Determine the [X, Y] coordinate at the center of the cell enclosing the given text.  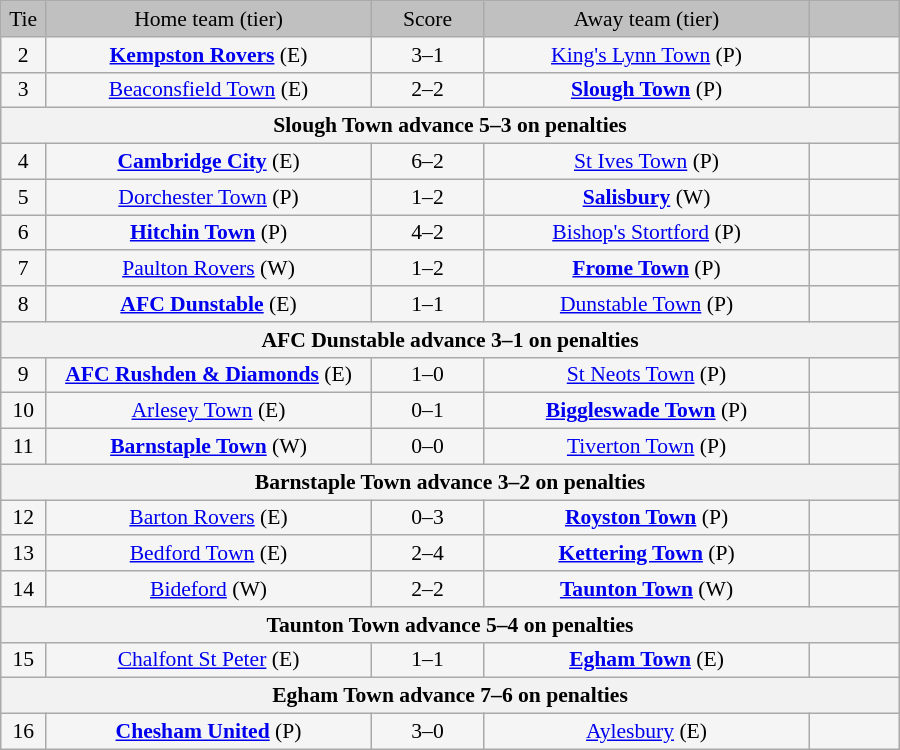
Dunstable Town (P) [647, 304]
Taunton Town (W) [647, 589]
6–2 [427, 162]
Bideford (W) [209, 589]
0–3 [427, 518]
Kettering Town (P) [647, 554]
Slough Town (P) [647, 90]
2 [24, 55]
Hitchin Town (P) [209, 233]
9 [24, 375]
4–2 [427, 233]
8 [24, 304]
Biggleswade Town (P) [647, 411]
Barnstaple Town (W) [209, 447]
Beaconsfield Town (E) [209, 90]
16 [24, 732]
Egham Town (E) [647, 660]
1–0 [427, 375]
12 [24, 518]
Aylesbury (E) [647, 732]
11 [24, 447]
Score [427, 19]
Cambridge City (E) [209, 162]
AFC Rushden & Diamonds (E) [209, 375]
Taunton Town advance 5–4 on penalties [450, 625]
Egham Town advance 7–6 on penalties [450, 696]
Bedford Town (E) [209, 554]
King's Lynn Town (P) [647, 55]
St Neots Town (P) [647, 375]
5 [24, 197]
Slough Town advance 5–3 on penalties [450, 126]
6 [24, 233]
St Ives Town (P) [647, 162]
Salisbury (W) [647, 197]
Home team (tier) [209, 19]
0–0 [427, 447]
14 [24, 589]
Dorchester Town (P) [209, 197]
Tiverton Town (P) [647, 447]
3–0 [427, 732]
10 [24, 411]
Barnstaple Town advance 3–2 on penalties [450, 482]
Arlesey Town (E) [209, 411]
15 [24, 660]
3–1 [427, 55]
Bishop's Stortford (P) [647, 233]
Away team (tier) [647, 19]
13 [24, 554]
AFC Dunstable (E) [209, 304]
Kempston Rovers (E) [209, 55]
Frome Town (P) [647, 269]
Chalfont St Peter (E) [209, 660]
4 [24, 162]
Royston Town (P) [647, 518]
Chesham United (P) [209, 732]
Paulton Rovers (W) [209, 269]
2–4 [427, 554]
0–1 [427, 411]
3 [24, 90]
7 [24, 269]
AFC Dunstable advance 3–1 on penalties [450, 340]
Barton Rovers (E) [209, 518]
Tie [24, 19]
